Output the [X, Y] coordinate of the center of the cell containing the given text.  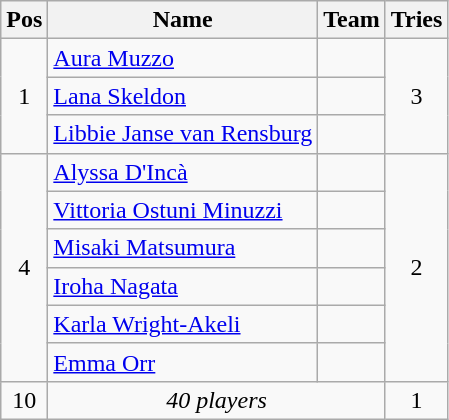
Lana Skeldon [183, 96]
Aura Muzzo [183, 58]
Misaki Matsumura [183, 248]
Iroha Nagata [183, 286]
Alyssa D'Incà [183, 172]
Libbie Janse van Rensburg [183, 134]
4 [24, 267]
Tries [416, 20]
10 [24, 400]
Name [183, 20]
3 [416, 96]
Karla Wright-Akeli [183, 324]
Vittoria Ostuni Minuzzi [183, 210]
Pos [24, 20]
Team [352, 20]
40 players [216, 400]
Emma Orr [183, 362]
2 [416, 267]
